Scan for the cell matching the given text and deliver its (X, Y) coordinate at center. 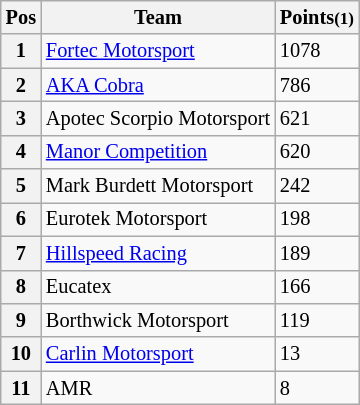
Eurotek Motorsport (158, 219)
242 (317, 186)
Manor Competition (158, 152)
7 (21, 253)
Apotec Scorpio Motorsport (158, 118)
AMR (158, 388)
1078 (317, 51)
13 (317, 354)
786 (317, 85)
2 (21, 85)
Carlin Motorsport (158, 354)
10 (21, 354)
Mark Burdett Motorsport (158, 186)
1 (21, 51)
Borthwick Motorsport (158, 320)
Pos (21, 17)
3 (21, 118)
621 (317, 118)
198 (317, 219)
620 (317, 152)
166 (317, 287)
11 (21, 388)
189 (317, 253)
9 (21, 320)
119 (317, 320)
Eucatex (158, 287)
6 (21, 219)
Team (158, 17)
Fortec Motorsport (158, 51)
4 (21, 152)
AKA Cobra (158, 85)
Hillspeed Racing (158, 253)
Points(1) (317, 17)
5 (21, 186)
